From the cell containing the given text, extract its center point as (x, y) coordinate. 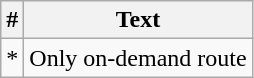
Only on-demand route (138, 58)
* (12, 58)
Text (138, 20)
# (12, 20)
